Scan for the cell matching the given text and deliver its [X, Y] coordinate at center. 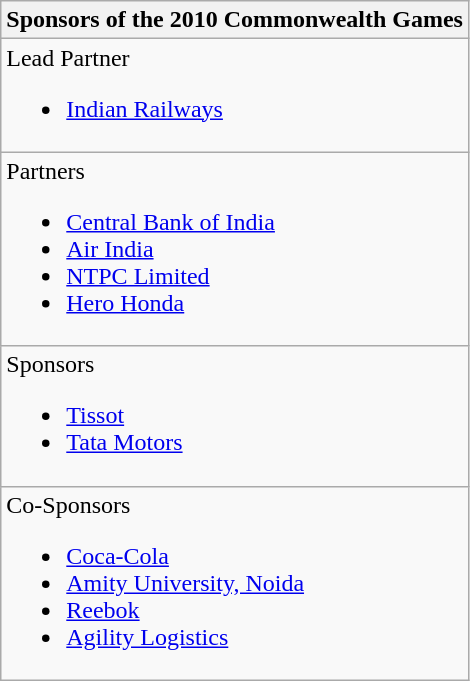
Co-SponsorsCoca-ColaAmity University, NoidaReebokAgility Logistics [235, 583]
PartnersCentral Bank of IndiaAir IndiaNTPC LimitedHero Honda [235, 249]
SponsorsTissotTata Motors [235, 416]
Sponsors of the 2010 Commonwealth Games [235, 20]
Lead PartnerIndian Railways [235, 96]
